Detect which cell encompasses the target text, then output its [X, Y] center coordinate. 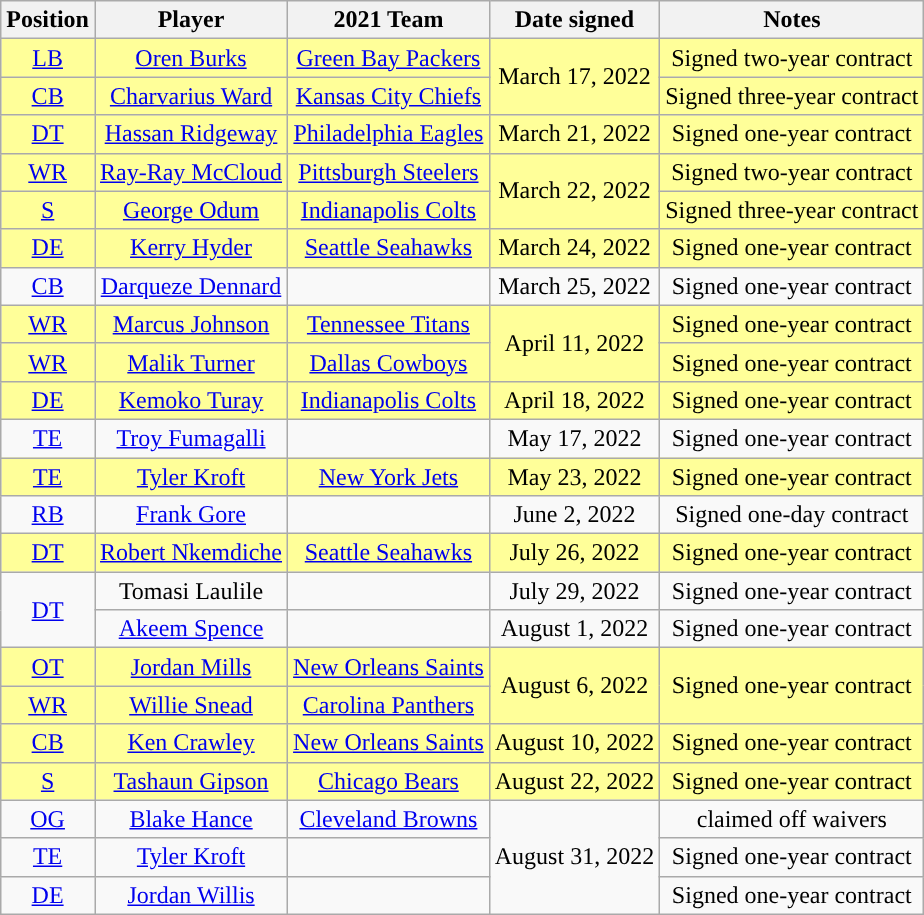
claimed off waivers [792, 819]
Date signed [574, 20]
Player [190, 20]
March 25, 2022 [574, 286]
Carolina Panthers [389, 705]
Cleveland Browns [389, 819]
Kemoko Turay [190, 400]
Jordan Mills [190, 667]
Philadelphia Eagles [389, 134]
LB [48, 58]
Charvarius Ward [190, 96]
Troy Fumagalli [190, 438]
OT [48, 667]
Position [48, 20]
Signed one-day contract [792, 515]
Marcus Johnson [190, 324]
August 1, 2022 [574, 629]
Tashaun Gipson [190, 781]
Pittsburgh Steelers [389, 172]
May 17, 2022 [574, 438]
Willie Snead [190, 705]
Ken Crawley [190, 743]
Darqueze Dennard [190, 286]
Oren Burks [190, 58]
March 21, 2022 [574, 134]
Kansas City Chiefs [389, 96]
April 11, 2022 [574, 343]
Jordan Willis [190, 895]
Frank Gore [190, 515]
Notes [792, 20]
Kerry Hyder [190, 248]
2021 Team [389, 20]
New York Jets [389, 477]
August 31, 2022 [574, 857]
August 22, 2022 [574, 781]
Akeem Spence [190, 629]
Green Bay Packers [389, 58]
George Odum [190, 210]
June 2, 2022 [574, 515]
March 22, 2022 [574, 191]
Ray-Ray McCloud [190, 172]
Hassan Ridgeway [190, 134]
March 24, 2022 [574, 248]
March 17, 2022 [574, 77]
April 18, 2022 [574, 400]
Dallas Cowboys [389, 362]
RB [48, 515]
Tomasi Laulile [190, 591]
August 10, 2022 [574, 743]
Blake Hance [190, 819]
July 26, 2022 [574, 553]
May 23, 2022 [574, 477]
August 6, 2022 [574, 686]
July 29, 2022 [574, 591]
OG [48, 819]
Tennessee Titans [389, 324]
Chicago Bears [389, 781]
Malik Turner [190, 362]
Robert Nkemdiche [190, 553]
